Extract the [x, y] coordinate from the center of the cell holding the provided text.  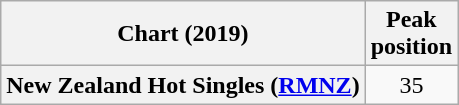
New Zealand Hot Singles (RMNZ) [183, 85]
Peakposition [411, 34]
Chart (2019) [183, 34]
35 [411, 85]
